Scan for the cell matching the given text and deliver its [X, Y] coordinate at center. 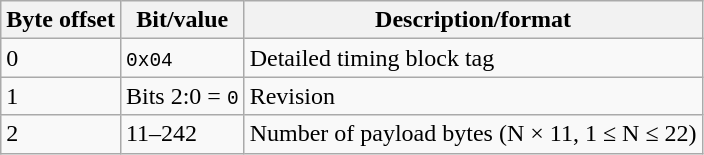
1 [61, 96]
Byte offset [61, 20]
0x04 [182, 58]
2 [61, 134]
Number of payload bytes (N × 11, 1 ≤ N ≤ 22) [473, 134]
Bit/value [182, 20]
11–242 [182, 134]
0 [61, 58]
Detailed timing block tag [473, 58]
Bits 2:0 = 0 [182, 96]
Description/format [473, 20]
Revision [473, 96]
